Find where the given text appears and provide that cell's center as [x, y] coordinate. 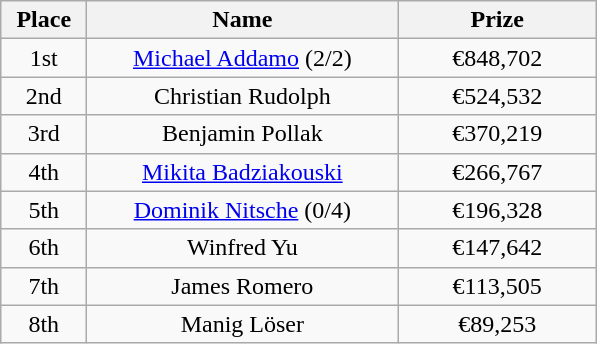
6th [44, 248]
James Romero [242, 286]
1st [44, 58]
Mikita Badziakouski [242, 172]
5th [44, 210]
€524,532 [498, 96]
€370,219 [498, 134]
Michael Addamo (2/2) [242, 58]
Winfred Yu [242, 248]
4th [44, 172]
Prize [498, 20]
Christian Rudolph [242, 96]
Place [44, 20]
€196,328 [498, 210]
2nd [44, 96]
Benjamin Pollak [242, 134]
3rd [44, 134]
€266,767 [498, 172]
€147,642 [498, 248]
Dominik Nitsche (0/4) [242, 210]
€848,702 [498, 58]
8th [44, 324]
€113,505 [498, 286]
Name [242, 20]
Manig Löser [242, 324]
7th [44, 286]
€89,253 [498, 324]
